Return [x, y] of the center of cell containing provided text 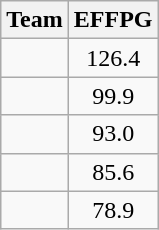
85.6 [113, 172]
EFFPG [113, 20]
Team [35, 20]
126.4 [113, 58]
99.9 [113, 96]
93.0 [113, 134]
78.9 [113, 210]
